From the cell containing the given text, extract its center point as [x, y] coordinate. 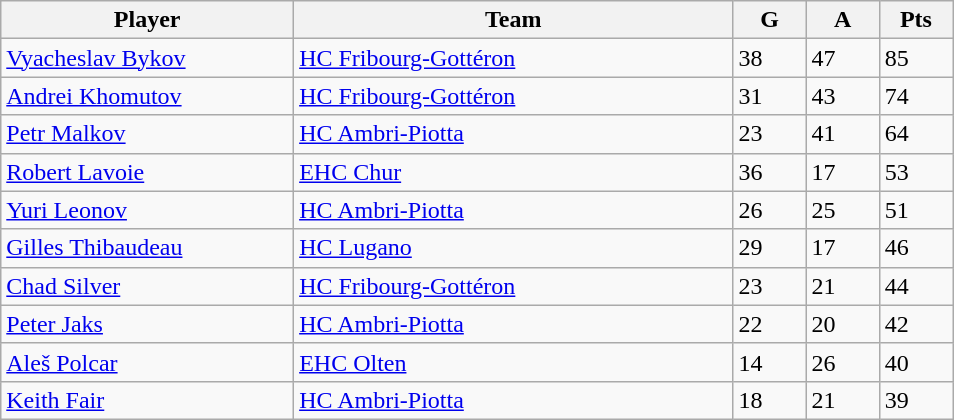
46 [916, 248]
25 [842, 210]
85 [916, 58]
42 [916, 324]
G [770, 20]
Pts [916, 20]
Andrei Khomutov [148, 96]
Gilles Thibaudeau [148, 248]
14 [770, 362]
HC Lugano [514, 248]
Chad Silver [148, 286]
Keith Fair [148, 400]
31 [770, 96]
40 [916, 362]
47 [842, 58]
53 [916, 172]
29 [770, 248]
Vyacheslav Bykov [148, 58]
Robert Lavoie [148, 172]
Petr Malkov [148, 134]
43 [842, 96]
36 [770, 172]
EHC Olten [514, 362]
Player [148, 20]
41 [842, 134]
44 [916, 286]
Peter Jaks [148, 324]
Team [514, 20]
39 [916, 400]
74 [916, 96]
EHC Chur [514, 172]
22 [770, 324]
18 [770, 400]
20 [842, 324]
A [842, 20]
Aleš Polcar [148, 362]
51 [916, 210]
38 [770, 58]
64 [916, 134]
Yuri Leonov [148, 210]
